For the text-containing cell, return its midpoint in [x, y] coordinate format. 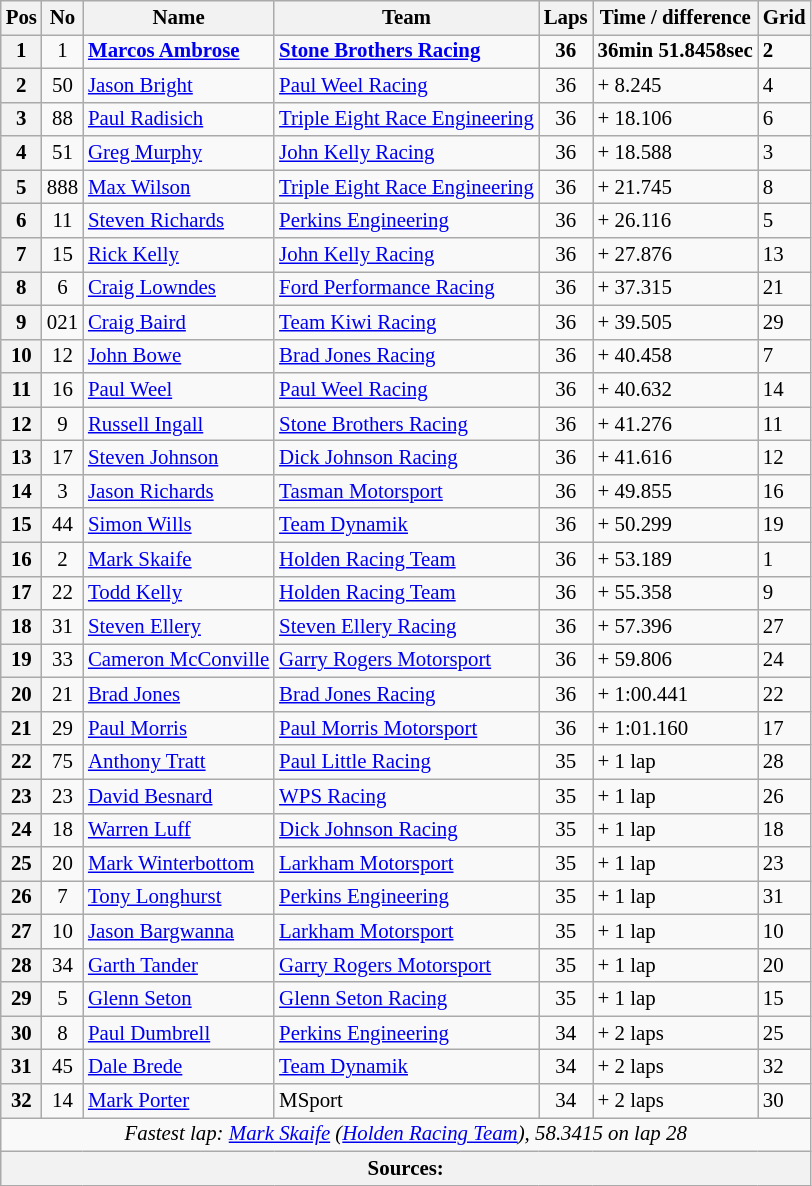
Grid [784, 18]
Steven Ellery Racing [406, 627]
51 [62, 153]
Ford Performance Racing [406, 288]
Dale Brede [178, 1067]
Time / difference [676, 18]
+ 39.505 [676, 322]
Glenn Seton [178, 999]
+ 27.876 [676, 255]
John Bowe [178, 356]
33 [62, 661]
888 [62, 187]
Tony Longhurst [178, 898]
+ 1:00.441 [676, 695]
Greg Murphy [178, 153]
+ 21.745 [676, 187]
+ 53.189 [676, 559]
Jason Richards [178, 491]
Cameron McConville [178, 661]
+ 55.358 [676, 593]
Glenn Seton Racing [406, 999]
+ 40.458 [676, 356]
Steven Richards [178, 221]
Sources: [406, 1168]
Simon Wills [178, 525]
Team [406, 18]
WPS Racing [406, 796]
+ 1:01.160 [676, 728]
Anthony Tratt [178, 762]
Name [178, 18]
Craig Baird [178, 322]
Warren Luff [178, 830]
+ 41.276 [676, 424]
+ 18.106 [676, 119]
88 [62, 119]
Paul Dumbrell [178, 1033]
36min 51.8458sec [676, 51]
Russell Ingall [178, 424]
+ 57.396 [676, 627]
+ 8.245 [676, 85]
Steven Johnson [178, 458]
Paul Weel [178, 390]
Max Wilson [178, 187]
+ 59.806 [676, 661]
Garth Tander [178, 965]
David Besnard [178, 796]
+ 41.616 [676, 458]
Todd Kelly [178, 593]
45 [62, 1067]
Mark Skaife [178, 559]
Laps [566, 18]
Mark Porter [178, 1101]
No [62, 18]
44 [62, 525]
+ 18.588 [676, 153]
Paul Morris [178, 728]
75 [62, 762]
Steven Ellery [178, 627]
Brad Jones [178, 695]
+ 40.632 [676, 390]
+ 50.299 [676, 525]
Mark Winterbottom [178, 864]
+ 49.855 [676, 491]
Paul Little Racing [406, 762]
+ 26.116 [676, 221]
Pos [22, 18]
021 [62, 322]
Craig Lowndes [178, 288]
Jason Bright [178, 85]
Tasman Motorsport [406, 491]
Fastest lap: Mark Skaife (Holden Racing Team), 58.3415 on lap 28 [406, 1135]
Marcos Ambrose [178, 51]
50 [62, 85]
Rick Kelly [178, 255]
+ 37.315 [676, 288]
Team Kiwi Racing [406, 322]
Paul Radisich [178, 119]
Jason Bargwanna [178, 931]
MSport [406, 1101]
Paul Morris Motorsport [406, 728]
